From the cell containing the given text, extract its center point as [X, Y] coordinate. 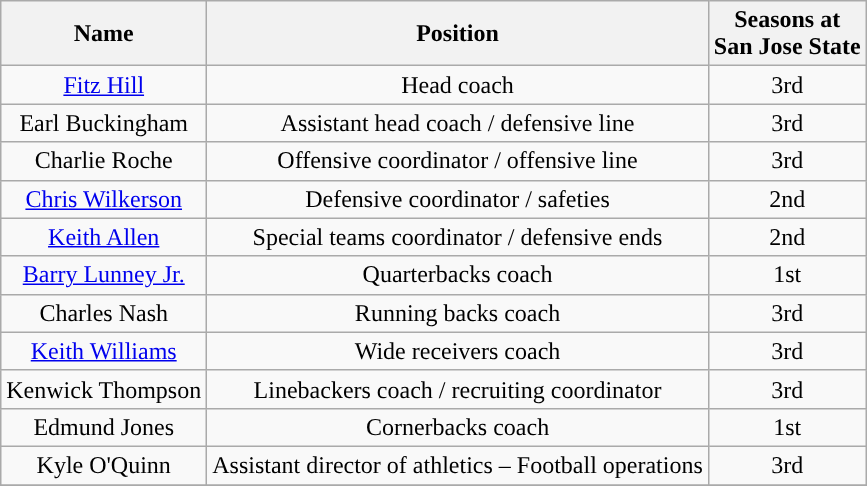
Quarterbacks coach [458, 275]
Barry Lunney Jr. [104, 275]
Assistant director of athletics – Football operations [458, 465]
Seasons at San Jose State [787, 34]
Earl Buckingham [104, 123]
Head coach [458, 85]
Keith Allen [104, 237]
Assistant head coach / defensive line [458, 123]
Offensive coordinator / offensive line [458, 161]
Running backs coach [458, 313]
Special teams coordinator / defensive ends [458, 237]
Wide receivers coach [458, 351]
Charles Nash [104, 313]
Charlie Roche [104, 161]
Fitz Hill [104, 85]
Edmund Jones [104, 427]
Defensive coordinator / safeties [458, 199]
Linebackers coach / recruiting coordinator [458, 389]
Position [458, 34]
Kyle O'Quinn [104, 465]
Chris Wilkerson [104, 199]
Keith Williams [104, 351]
Cornerbacks coach [458, 427]
Kenwick Thompson [104, 389]
Name [104, 34]
